Pinpoint the cell where the given text exists, returning its (x, y) midpoint coordinate. 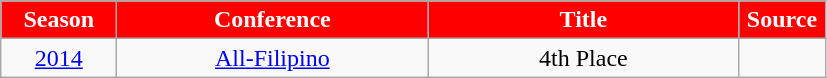
Title (584, 20)
2014 (59, 58)
Source (782, 20)
Conference (272, 20)
4th Place (584, 58)
Season (59, 20)
All-Filipino (272, 58)
